For the text-containing cell, return its midpoint in [x, y] coordinate format. 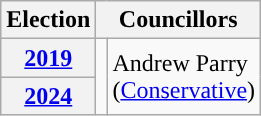
Andrew Parry(Conservative) [184, 77]
2019 [48, 58]
Election [48, 20]
2024 [48, 96]
Councillors [178, 20]
